For the text-containing cell, return its midpoint in (X, Y) coordinate format. 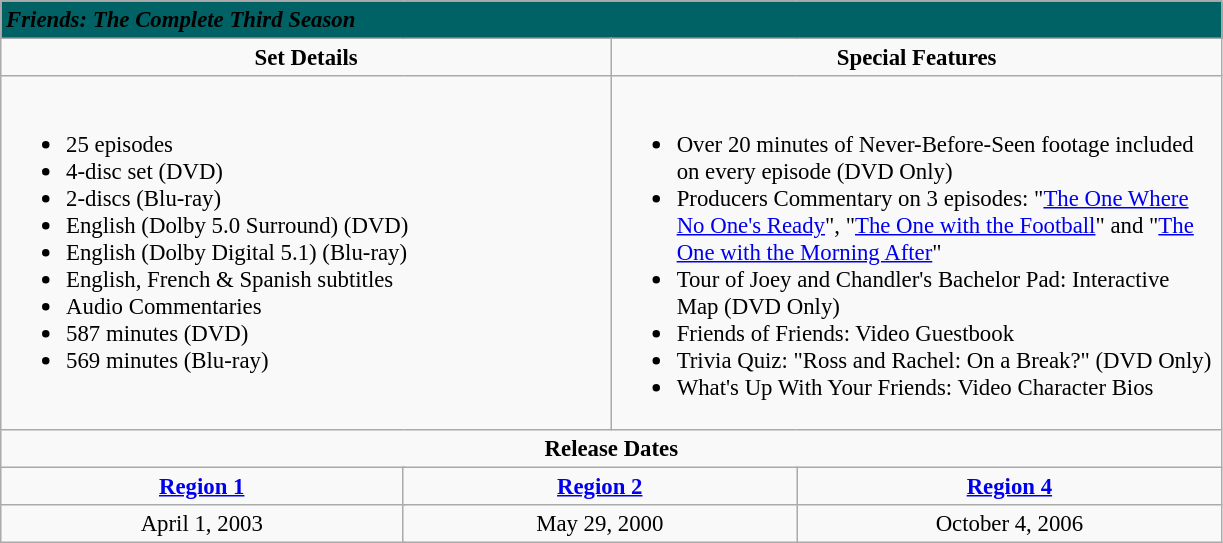
Release Dates (612, 448)
Region 2 (600, 486)
Special Features (916, 58)
Set Details (306, 58)
Region 1 (202, 486)
Friends: The Complete Third Season (612, 20)
Region 4 (1010, 486)
April 1, 2003 (202, 523)
May 29, 2000 (600, 523)
October 4, 2006 (1010, 523)
